Determine the [X, Y] coordinate at the center of the cell enclosing the given text.  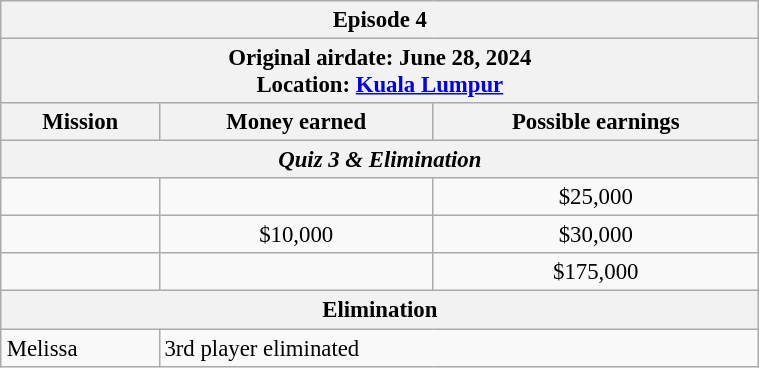
Melissa [80, 347]
$30,000 [596, 235]
3rd player eliminated [458, 347]
Episode 4 [380, 20]
Mission [80, 122]
$10,000 [296, 235]
Possible earnings [596, 122]
$25,000 [596, 197]
Original airdate: June 28, 2024Location: Kuala Lumpur [380, 70]
Elimination [380, 310]
$175,000 [596, 272]
Money earned [296, 122]
Quiz 3 & Elimination [380, 160]
